Find where the given text appears and provide that cell's center as [X, Y] coordinate. 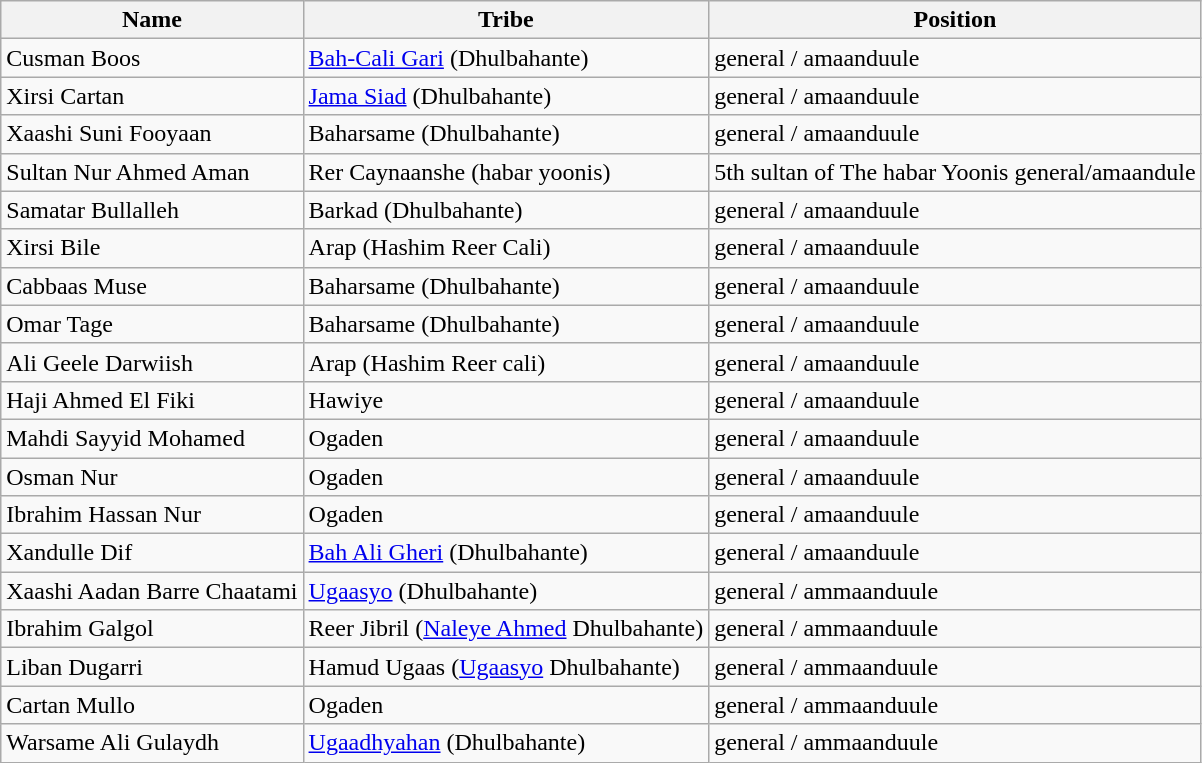
Cabbaas Muse [152, 286]
Mahdi Sayyid Mohamed [152, 438]
Xaashi Aadan Barre Chaatami [152, 591]
Samatar Bullalleh [152, 210]
Sultan Nur Ahmed Aman [152, 172]
Ugaasyo (Dhulbahante) [506, 591]
Warsame Ali Gulaydh [152, 743]
Barkad (Dhulbahante) [506, 210]
Ibrahim Galgol [152, 629]
5th sultan of The habar Yoonis general/amaandule [956, 172]
Xaashi Suni Fooyaan [152, 134]
Ibrahim Hassan Nur [152, 515]
Omar Tage [152, 324]
Ugaadhyahan (Dhulbahante) [506, 743]
Cusman Boos [152, 58]
Osman Nur [152, 477]
Jama Siad (Dhulbahante) [506, 96]
Liban Dugarri [152, 667]
Xirsi Cartan [152, 96]
Bah-Cali Gari (Dhulbahante) [506, 58]
Reer Jibril (Naleye Ahmed Dhulbahante) [506, 629]
Name [152, 20]
Xandulle Dif [152, 553]
Cartan Mullo [152, 705]
Arap (Hashim Reer cali) [506, 362]
Rer Caynaanshe (habar yoonis) [506, 172]
Hawiye [506, 400]
Xirsi Bile [152, 248]
Bah Ali Gheri (Dhulbahante) [506, 553]
Arap (Hashim Reer Cali) [506, 248]
Hamud Ugaas (Ugaasyo Dhulbahante) [506, 667]
Position [956, 20]
Ali Geele Darwiish [152, 362]
Tribe [506, 20]
Haji Ahmed El Fiki [152, 400]
